Detect which cell encompasses the target text, then output its [x, y] center coordinate. 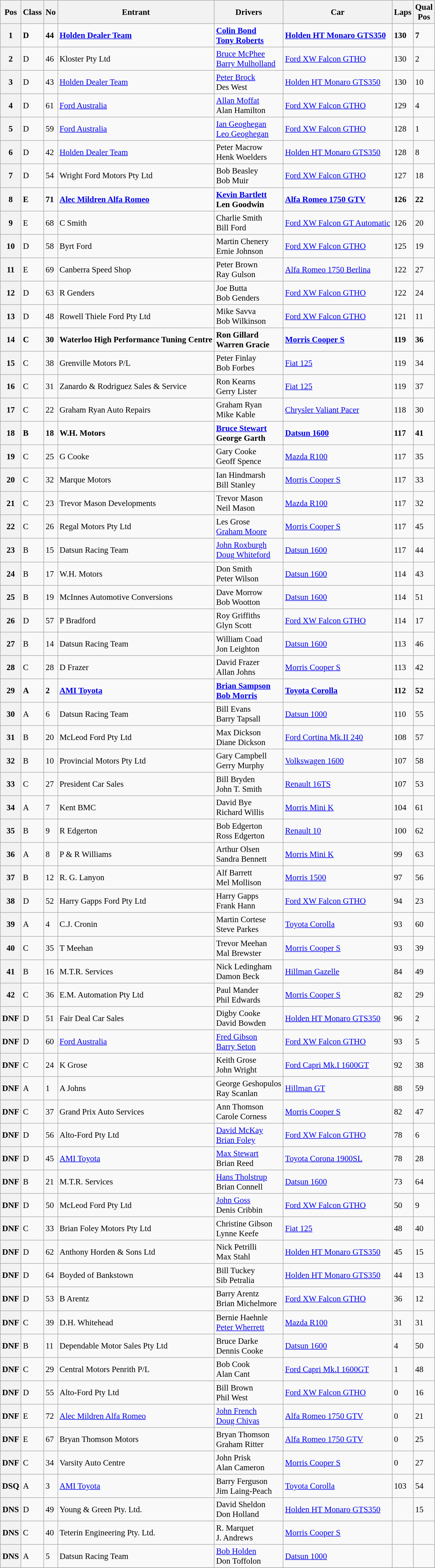
Ian Hindmarsh Bill Stanley [249, 480]
Marque Motors [136, 480]
B Arentz [136, 1299]
73 [402, 1182]
Teterin Engineering Pty. Ltd. [136, 1533]
Rowell Thiele Ford Pty Ltd [136, 317]
Allan Moffat Alan Hamilton [249, 106]
Alf Barrett Mel Mollison [249, 878]
John Roxburgh Doug Whiteford [249, 551]
Charlie Smith Bill Ford [249, 222]
92 [402, 1065]
McInnes Automotive Conversions [136, 597]
Keith Grose John Wright [249, 1065]
Young & Green Pty. Ltd. [136, 1510]
C.J. Cronin [136, 924]
Digby Cooke David Bowden [249, 1018]
E.M. Automation Pty Ltd [136, 995]
Nick Ledingham Damon Beck [249, 971]
Peter Brock Des West [249, 83]
John Goss Denis Cribbin [249, 1205]
Graham Ryan Auto Repairs [136, 410]
Ian Geoghegan Leo Geoghegan [249, 129]
Bob Holden Don Toffolon [249, 1556]
D Frazer [136, 667]
Bernie Haehnle Peter Wherrett [249, 1322]
DSQ [11, 1486]
Renault 10 [338, 831]
Les Grose Graham Moore [249, 527]
Colin Bond Tony Roberts [249, 35]
P Bradford [136, 620]
67 [51, 1439]
Mike Savva Bob Wilkinson [249, 317]
Harry Gapps Ford Pty Ltd [136, 901]
Waterloo High Performance Tuning Centre [136, 340]
Paul Mander Phil Edwards [249, 995]
Wright Ford Motors Pty Ltd [136, 176]
Byrt Ford [136, 246]
R. G. Lanyon [136, 878]
Brian Foley Motors Pty Ltd [136, 1229]
Bryan Thomson Motors [136, 1439]
A Johns [136, 1088]
Regal Motors Pty Ltd [136, 527]
Drivers [249, 12]
Peter Finlay Bob Forbes [249, 363]
Pos [11, 12]
112 [402, 690]
69 [51, 269]
Renault 16TS [338, 785]
Anthony Horden & Sons Ltd [136, 1252]
Trevor Mason Neil Mason [249, 503]
Varsity Auto Centre [136, 1463]
John French Doug Chivas [249, 1416]
Joe Butta Bob Genders [249, 293]
Ford XW Falcon GT Automatic [338, 222]
President Car Sales [136, 785]
94 [402, 901]
C Smith [136, 222]
P & R Williams [136, 854]
Brian Sampson Bob Morris [249, 690]
Car [338, 12]
Bob Beasley Bob Muir [249, 176]
Bruce Darke Dennis Cooke [249, 1346]
Toyota Corona 1900SL [338, 1158]
Kent BMC [136, 808]
108 [402, 737]
Hans Tholstrup Brian Connell [249, 1182]
Don Smith Peter Wilson [249, 574]
Peter Macrow Henk Woelders [249, 152]
Martin Chenery Ernie Johnson [249, 246]
R. Marquet J. Andrews [249, 1533]
Alfa Romeo 1750 Berlina [338, 269]
T Meehan [136, 948]
97 [402, 878]
QualPos [424, 12]
No [51, 12]
Max Dickson Diane Dickson [249, 737]
Martin Cortese Steve Parkes [249, 924]
Zanardo & Rodriguez Sales & Service [136, 386]
Fred Gibson Barry Seton [249, 1042]
G Cooke [136, 456]
100 [402, 831]
David McKay Brian Foley [249, 1135]
Graham Ryan Mike Kable [249, 410]
96 [402, 1018]
47 [424, 1112]
Bill Tuckey Sib Petralia [249, 1276]
Chrysler Valiant Pacer [338, 410]
129 [402, 106]
Bruce McPhee Barry Mulholland [249, 59]
Laps [402, 12]
William Coad Jon Leighton [249, 644]
Bob Cook Alan Cant [249, 1369]
Grenville Motors P/L [136, 363]
88 [402, 1088]
84 [402, 971]
Gary Cooke Geoff Spence [249, 456]
David Sheldon Don Holland [249, 1510]
Kevin Bartlett Len Goodwin [249, 199]
David Bye Richard Willis [249, 808]
Arthur Olsen Sandra Bennett [249, 854]
125 [402, 246]
99 [402, 854]
David Frazer Allan Johns [249, 667]
Peter Brown Ray Gulson [249, 269]
Volkswagen 1600 [338, 761]
Fair Deal Car Sales [136, 1018]
Bill Evans Barry Tapsall [249, 714]
Bob Edgerton Ross Edgerton [249, 831]
Bill Bryden John T. Smith [249, 785]
Dave Morrow Bob Wootton [249, 597]
Ron Kearns Gerry Lister [249, 386]
Max Stewart Brian Reed [249, 1158]
Bill Brown Phil West [249, 1392]
Hillman GT [338, 1088]
104 [402, 808]
Harry Gapps Frank Hann [249, 901]
118 [402, 410]
Kloster Pty Ltd [136, 59]
Trevor Meehan Mal Brewster [249, 948]
Bruce Stewart George Garth [249, 433]
Boyded of Bankstown [136, 1276]
72 [51, 1416]
George Geshopulos Ray Scanlan [249, 1088]
D.H. Whitehead [136, 1322]
71 [51, 199]
Roy Griffiths Glyn Scott [249, 620]
Ford Cortina Mk.II 240 [338, 737]
Provincial Motors Pty Ltd [136, 761]
Hillman Gazelle [338, 971]
John Prisk Alan Cameron [249, 1463]
Trevor Mason Developments [136, 503]
Gary Campbell Gerry Murphy [249, 761]
Dependable Motor Sales Pty Ltd [136, 1346]
103 [402, 1486]
Ann Thomson Carole Corness [249, 1112]
K Grose [136, 1065]
R Genders [136, 293]
Morris 1500 [338, 878]
Canberra Speed Shop [136, 269]
Entrant [136, 12]
Ron Gillard Warren Gracie [249, 340]
Grand Prix Auto Services [136, 1112]
R Edgerton [136, 831]
127 [402, 176]
Christine Gibson Lynne Keefe [249, 1229]
Barry Ferguson Jim Laing-Peach [249, 1486]
Class [33, 12]
68 [51, 222]
121 [402, 317]
Central Motors Penrith P/L [136, 1369]
Barry Arentz Brian Michelmore [249, 1299]
Nick Petrilli Max Stahl [249, 1252]
Bryan Thomson Graham Ritter [249, 1439]
110 [402, 714]
